Identify which cell holds the provided text, then report its (X, Y) central coordinate. 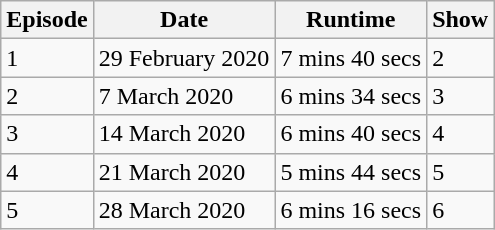
14 March 2020 (184, 134)
6 mins 34 secs (351, 96)
5 mins 44 secs (351, 172)
6 mins 16 secs (351, 210)
Date (184, 20)
6 mins 40 secs (351, 134)
Runtime (351, 20)
Show (460, 20)
7 March 2020 (184, 96)
Episode (47, 20)
21 March 2020 (184, 172)
1 (47, 58)
29 February 2020 (184, 58)
7 mins 40 secs (351, 58)
28 March 2020 (184, 210)
6 (460, 210)
